Output the (X, Y) coordinate of the center of the cell containing the given text.  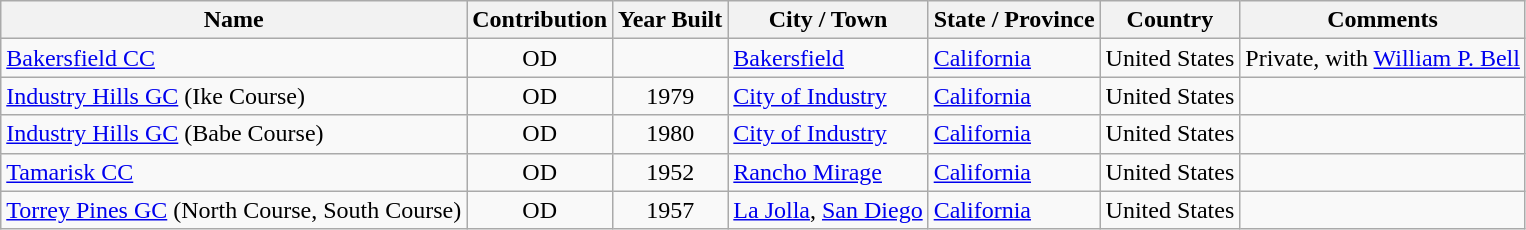
Industry Hills GC (Ike Course) (234, 96)
1952 (670, 172)
Private, with William P. Bell (1383, 58)
Name (234, 20)
Comments (1383, 20)
Bakersfield (828, 58)
Year Built (670, 20)
1979 (670, 96)
Industry Hills GC (Babe Course) (234, 134)
1980 (670, 134)
Bakersfield CC (234, 58)
1957 (670, 210)
Tamarisk CC (234, 172)
Rancho Mirage (828, 172)
La Jolla, San Diego (828, 210)
City / Town (828, 20)
State / Province (1014, 20)
Country (1170, 20)
Contribution (540, 20)
Torrey Pines GC (North Course, South Course) (234, 210)
